Capture the cell that displays the provided text and extract its [X, Y] central coordinate. 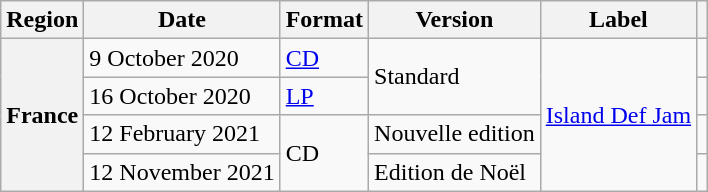
Nouvelle edition [455, 134]
12 February 2021 [182, 134]
Region [42, 20]
Format [324, 20]
Date [182, 20]
16 October 2020 [182, 96]
9 October 2020 [182, 58]
Standard [455, 77]
12 November 2021 [182, 172]
Edition de Noël [455, 172]
Version [455, 20]
Label [618, 20]
Island Def Jam [618, 115]
LP [324, 96]
France [42, 115]
